Pinpoint the cell where the given text exists, returning its (x, y) midpoint coordinate. 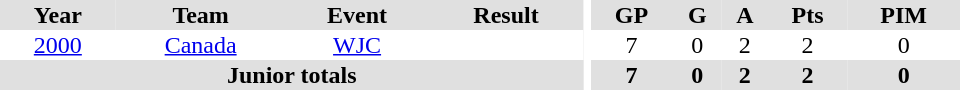
Year (58, 15)
A (745, 15)
Event (358, 15)
Result (506, 15)
Team (201, 15)
Junior totals (292, 75)
WJC (358, 45)
Canada (201, 45)
GP (631, 15)
2000 (58, 45)
G (698, 15)
Pts (808, 15)
PIM (904, 15)
